Find where the given text appears and provide that cell's center as [x, y] coordinate. 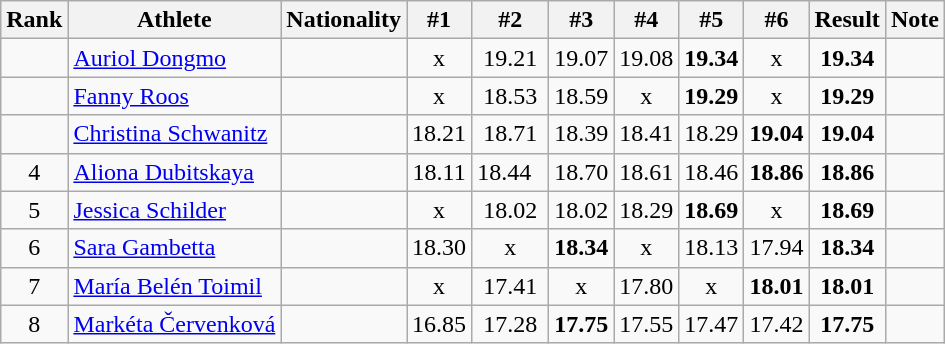
Christina Schwanitz [174, 134]
18.46 [712, 172]
#3 [582, 20]
Jessica Schilder [174, 210]
María Belén Toimil [174, 286]
18.21 [440, 134]
18.70 [582, 172]
Fanny Roos [174, 96]
17.42 [776, 324]
5 [34, 210]
Rank [34, 20]
Markéta Červenková [174, 324]
18.30 [440, 248]
19.21 [510, 58]
Athlete [174, 20]
17.41 [510, 286]
Sara Gambetta [174, 248]
19.07 [582, 58]
Note [914, 20]
18.61 [646, 172]
18.41 [646, 134]
8 [34, 324]
#1 [440, 20]
#6 [776, 20]
17.28 [510, 324]
18.53 [510, 96]
18.11 [440, 172]
#4 [646, 20]
Result [847, 20]
7 [34, 286]
18.44 [510, 172]
4 [34, 172]
19.08 [646, 58]
18.39 [582, 134]
18.59 [582, 96]
17.55 [646, 324]
#2 [510, 20]
Nationality [344, 20]
16.85 [440, 324]
Aliona Dubitskaya [174, 172]
17.80 [646, 286]
6 [34, 248]
17.94 [776, 248]
Auriol Dongmo [174, 58]
18.71 [510, 134]
18.13 [712, 248]
#5 [712, 20]
17.47 [712, 324]
